Capture the cell that displays the provided text and extract its (x, y) central coordinate. 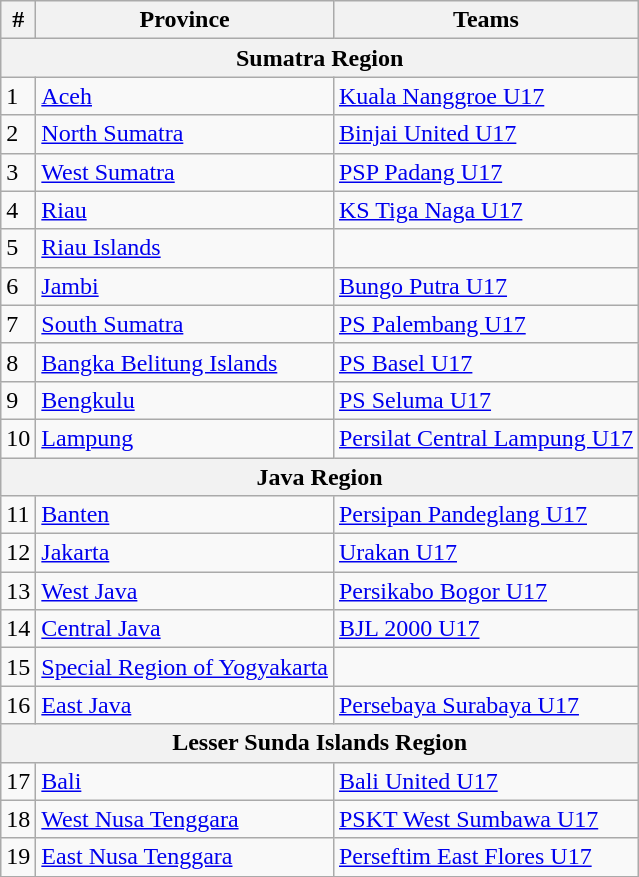
9 (18, 400)
Persilat Central Lampung U17 (486, 438)
Bangka Belitung Islands (185, 362)
PS Seluma U17 (486, 400)
7 (18, 324)
Bungo Putra U17 (486, 286)
Bali United U17 (486, 781)
Binjai United U17 (486, 134)
West Nusa Tenggara (185, 819)
Persebaya Surabaya U17 (486, 705)
1 (18, 96)
Special Region of Yogyakarta (185, 667)
PSP Padang U17 (486, 172)
Persikabo Bogor U17 (486, 591)
PSKT West Sumbawa U17 (486, 819)
16 (18, 705)
Urakan U17 (486, 553)
Province (185, 20)
East Nusa Tenggara (185, 857)
PS Palembang U17 (486, 324)
11 (18, 515)
Lampung (185, 438)
10 (18, 438)
Sumatra Region (320, 58)
15 (18, 667)
13 (18, 591)
17 (18, 781)
West Java (185, 591)
14 (18, 629)
2 (18, 134)
3 (18, 172)
Aceh (185, 96)
BJL 2000 U17 (486, 629)
8 (18, 362)
KS Tiga Naga U17 (486, 210)
Riau Islands (185, 248)
6 (18, 286)
# (18, 20)
Riau (185, 210)
Banten (185, 515)
Jakarta (185, 553)
5 (18, 248)
Persipan Pandeglang U17 (486, 515)
18 (18, 819)
East Java (185, 705)
12 (18, 553)
4 (18, 210)
South Sumatra (185, 324)
PS Basel U17 (486, 362)
West Sumatra (185, 172)
Java Region (320, 477)
Bali (185, 781)
North Sumatra (185, 134)
Bengkulu (185, 400)
Central Java (185, 629)
Perseftim East Flores U17 (486, 857)
Jambi (185, 286)
Teams (486, 20)
Lesser Sunda Islands Region (320, 743)
Kuala Nanggroe U17 (486, 96)
19 (18, 857)
